Return [x, y] of the center of cell containing provided text 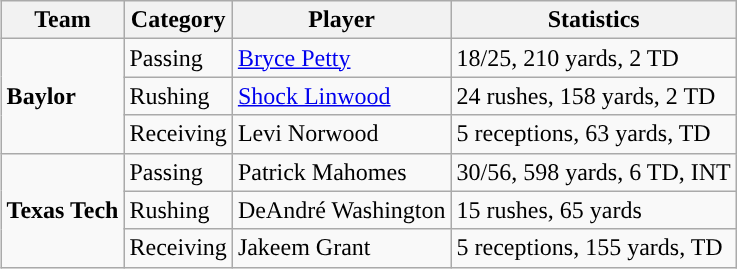
5 receptions, 155 yards, TD [594, 248]
15 rushes, 65 yards [594, 210]
Statistics [594, 20]
Baylor [62, 96]
5 receptions, 63 yards, TD [594, 134]
Player [342, 20]
Jakeem Grant [342, 248]
Shock Linwood [342, 96]
Category [178, 20]
Levi Norwood [342, 134]
Texas Tech [62, 210]
Patrick Mahomes [342, 172]
24 rushes, 158 yards, 2 TD [594, 96]
Bryce Petty [342, 58]
Team [62, 20]
DeAndré Washington [342, 210]
30/56, 598 yards, 6 TD, INT [594, 172]
18/25, 210 yards, 2 TD [594, 58]
